Identify which cell holds the provided text, then report its [X, Y] central coordinate. 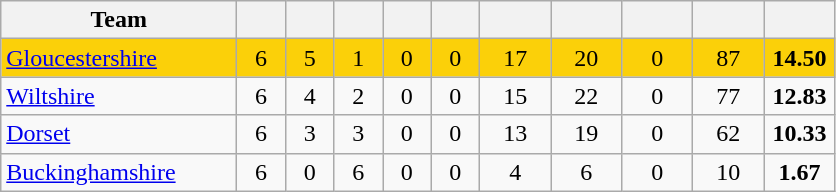
87 [728, 58]
1 [358, 58]
19 [586, 134]
20 [586, 58]
13 [516, 134]
62 [728, 134]
22 [586, 96]
77 [728, 96]
15 [516, 96]
5 [310, 58]
10 [728, 172]
17 [516, 58]
Team [119, 20]
12.83 [800, 96]
Dorset [119, 134]
1.67 [800, 172]
14.50 [800, 58]
2 [358, 96]
10.33 [800, 134]
Gloucestershire [119, 58]
Wiltshire [119, 96]
Buckinghamshire [119, 172]
